Detect which cell encompasses the target text, then output its [X, Y] center coordinate. 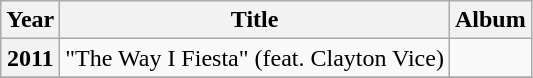
Year [30, 20]
Album [490, 20]
Title [255, 20]
2011 [30, 58]
"The Way I Fiesta" (feat. Clayton Vice) [255, 58]
